Detect which cell encompasses the target text, then output its (X, Y) center coordinate. 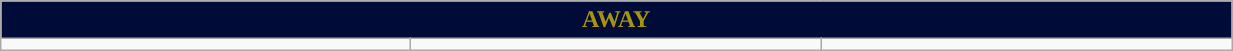
AWAY (616, 20)
